Detect which cell encompasses the target text, then output its (x, y) center coordinate. 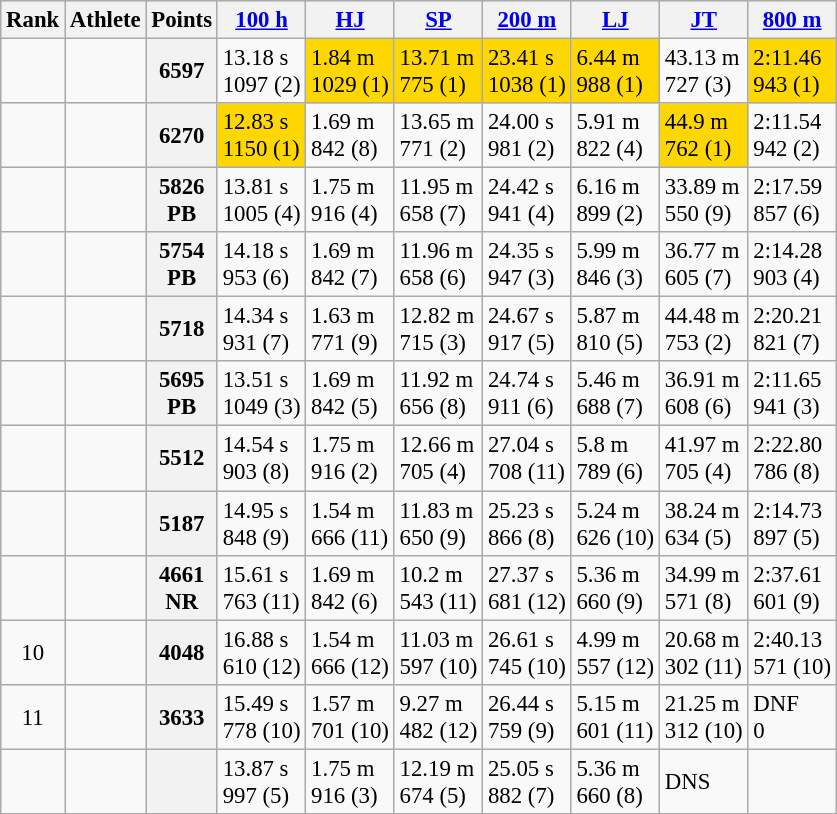
34.99 m571 (8) (704, 588)
LJ (615, 20)
100 h (261, 20)
38.24 m634 (5) (704, 524)
27.04 s708 (11) (527, 458)
44.9 m762 (1) (704, 136)
11.92 m656 (8) (438, 394)
21.25 m312 (10) (704, 716)
DNF0 (792, 716)
11 (33, 716)
26.44 s759 (9) (527, 716)
13.81 s1005 (4) (261, 200)
5.8 m789 (6) (615, 458)
15.61 s763 (11) (261, 588)
1.75 m916 (2) (350, 458)
Rank (33, 20)
JT (704, 20)
15.49 s778 (10) (261, 716)
11.03 m597 (10) (438, 652)
5826PB (182, 200)
13.87 s997 (5) (261, 782)
13.18 s1097 (2) (261, 72)
24.42 s941 (4) (527, 200)
12.66 m705 (4) (438, 458)
11.95 m658 (7) (438, 200)
1.75 m916 (3) (350, 782)
36.91 m608 (6) (704, 394)
5.15 m601 (11) (615, 716)
25.05 s882 (7) (527, 782)
12.19 m674 (5) (438, 782)
1.54 m666 (12) (350, 652)
2:14.73897 (5) (792, 524)
5512 (182, 458)
2:11.46943 (1) (792, 72)
12.82 m715 (3) (438, 330)
3633 (182, 716)
5.24 m626 (10) (615, 524)
5718 (182, 330)
2:22.80786 (8) (792, 458)
1.54 m666 (11) (350, 524)
2:17.59857 (6) (792, 200)
200 m (527, 20)
43.13 m727 (3) (704, 72)
11.96 m658 (6) (438, 264)
1.69 m842 (7) (350, 264)
14.54 s903 (8) (261, 458)
5.99 m846 (3) (615, 264)
13.65 m771 (2) (438, 136)
6270 (182, 136)
5.36 m660 (8) (615, 782)
2:20.21821 (7) (792, 330)
2:37.61601 (9) (792, 588)
14.18 s953 (6) (261, 264)
5.91 m822 (4) (615, 136)
5.46 m688 (7) (615, 394)
9.27 m482 (12) (438, 716)
14.34 s931 (7) (261, 330)
2:40.13571 (10) (792, 652)
2:14.28903 (4) (792, 264)
27.37 s681 (12) (527, 588)
5.87 m810 (5) (615, 330)
5.36 m660 (9) (615, 588)
6597 (182, 72)
10.2 m543 (11) (438, 588)
4661NR (182, 588)
24.35 s947 (3) (527, 264)
4048 (182, 652)
Points (182, 20)
1.69 m842 (6) (350, 588)
6.44 m988 (1) (615, 72)
24.00 s981 (2) (527, 136)
44.48 m753 (2) (704, 330)
20.68 m302 (11) (704, 652)
2:11.54942 (2) (792, 136)
800 m (792, 20)
1.84 m1029 (1) (350, 72)
33.89 m550 (9) (704, 200)
5187 (182, 524)
5695PB (182, 394)
4.99 m557 (12) (615, 652)
12.83 s1150 (1) (261, 136)
41.97 m705 (4) (704, 458)
10 (33, 652)
23.41 s1038 (1) (527, 72)
5754PB (182, 264)
13.71 m775 (1) (438, 72)
DNS (704, 782)
1.69 m842 (5) (350, 394)
Athlete (106, 20)
1.75 m916 (4) (350, 200)
25.23 s866 (8) (527, 524)
14.95 s848 (9) (261, 524)
24.74 s911 (6) (527, 394)
11.83 m650 (9) (438, 524)
2:11.65941 (3) (792, 394)
6.16 m899 (2) (615, 200)
24.67 s917 (5) (527, 330)
SP (438, 20)
1.63 m771 (9) (350, 330)
13.51 s1049 (3) (261, 394)
HJ (350, 20)
1.57 m701 (10) (350, 716)
1.69 m842 (8) (350, 136)
26.61 s745 (10) (527, 652)
16.88 s610 (12) (261, 652)
36.77 m605 (7) (704, 264)
